Output the [x, y] coordinate of the center of the cell containing the given text.  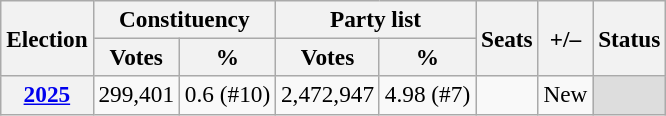
New [566, 95]
Constituency [184, 19]
4.98 (#7) [427, 95]
Election [47, 38]
Seats [508, 38]
Status [630, 38]
+/– [566, 38]
2025 [47, 95]
2,472,947 [328, 95]
Party list [376, 19]
0.6 (#10) [227, 95]
299,401 [136, 95]
